Return the (x, y) coordinate for the center point of the cell that contains the specified text.  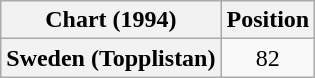
Position (268, 20)
82 (268, 58)
Sweden (Topplistan) (111, 58)
Chart (1994) (111, 20)
